Capture the cell that displays the provided text and extract its (x, y) central coordinate. 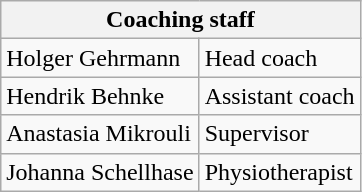
Holger Gehrmann (100, 58)
Coaching staff (180, 20)
Physiotherapist (280, 172)
Hendrik Behnke (100, 96)
Supervisor (280, 134)
Johanna Schellhase (100, 172)
Anastasia Mikrouli (100, 134)
Assistant coach (280, 96)
Head coach (280, 58)
